Detect which cell encompasses the target text, then output its (X, Y) center coordinate. 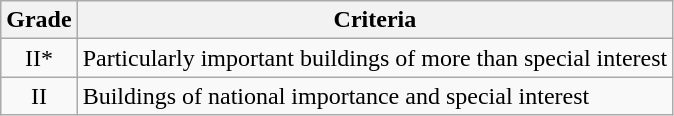
Criteria (375, 20)
II (39, 96)
Particularly important buildings of more than special interest (375, 58)
II* (39, 58)
Buildings of national importance and special interest (375, 96)
Grade (39, 20)
